For the text-containing cell, return its midpoint in (X, Y) coordinate format. 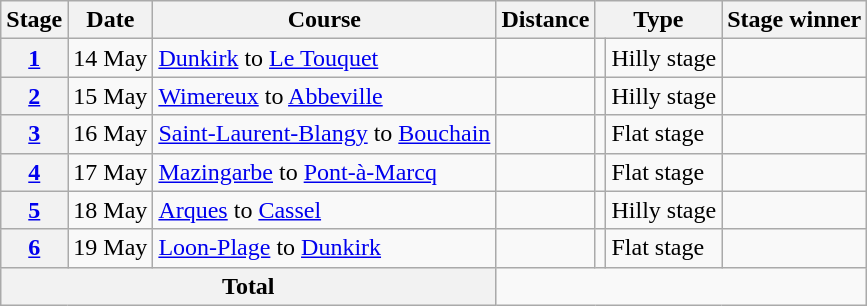
Type (658, 20)
Arques to Cassel (324, 210)
18 May (110, 210)
3 (34, 134)
Wimereux to Abbeville (324, 96)
Total (248, 286)
Loon-Plage to Dunkirk (324, 248)
2 (34, 96)
16 May (110, 134)
1 (34, 58)
Date (110, 20)
Stage winner (794, 20)
Stage (34, 20)
6 (34, 248)
14 May (110, 58)
Dunkirk to Le Touquet (324, 58)
Distance (546, 20)
Course (324, 20)
Mazingarbe to Pont-à-Marcq (324, 172)
Saint-Laurent-Blangy to Bouchain (324, 134)
5 (34, 210)
15 May (110, 96)
17 May (110, 172)
4 (34, 172)
19 May (110, 248)
